Find where the given text appears and provide that cell's center as (x, y) coordinate. 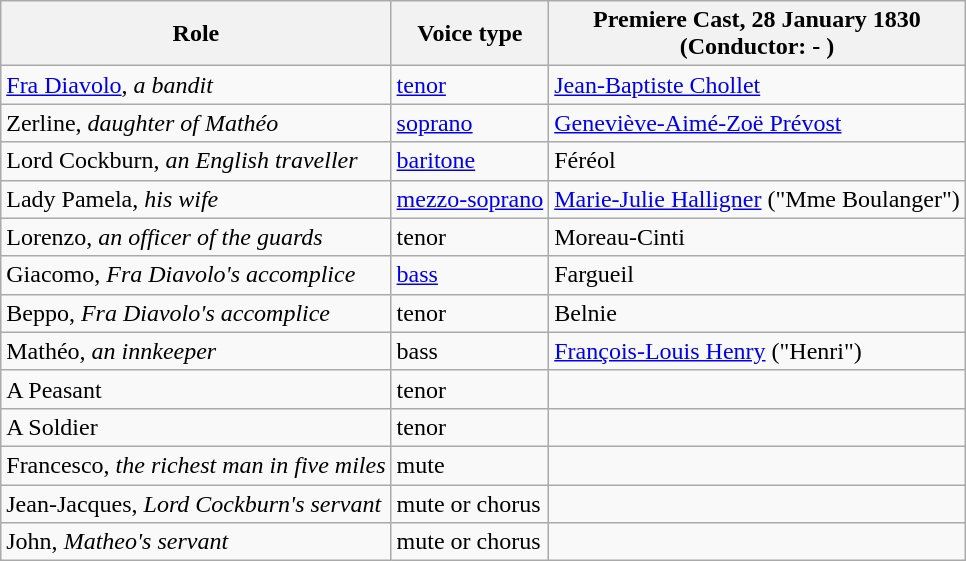
Role (196, 34)
Francesco, the richest man in five miles (196, 465)
Lorenzo, an officer of the guards (196, 237)
Lord Cockburn, an English traveller (196, 161)
John, Matheo's servant (196, 542)
soprano (470, 123)
Féréol (758, 161)
Beppo, Fra Diavolo's accomplice (196, 313)
Geneviève-Aimé-Zoë Prévost (758, 123)
mezzo-soprano (470, 199)
Jean-Baptiste Chollet (758, 85)
Marie-Julie Halligner ("Mme Boulanger") (758, 199)
baritone (470, 161)
Giacomo, Fra Diavolo's accomplice (196, 275)
Belnie (758, 313)
Lady Pamela, his wife (196, 199)
Zerline, daughter of Mathéo (196, 123)
Voice type (470, 34)
Fargueil (758, 275)
A Soldier (196, 427)
Moreau-Cinti (758, 237)
A Peasant (196, 389)
François-Louis Henry ("Henri") (758, 351)
mute (470, 465)
Mathéo, an innkeeper (196, 351)
Premiere Cast, 28 January 1830(Conductor: - ) (758, 34)
Fra Diavolo, a bandit (196, 85)
Jean-Jacques, Lord Cockburn's servant (196, 503)
